Return [x, y] of the center of cell containing provided text 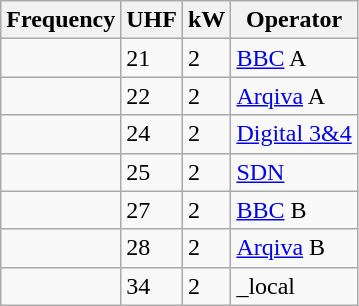
Arqiva A [294, 96]
BBC B [294, 210]
UHF [152, 20]
SDN [294, 172]
24 [152, 134]
Frequency [61, 20]
25 [152, 172]
BBC A [294, 58]
Digital 3&4 [294, 134]
27 [152, 210]
Operator [294, 20]
34 [152, 286]
21 [152, 58]
_local [294, 286]
Arqiva B [294, 248]
kW [206, 20]
22 [152, 96]
28 [152, 248]
